Return (X, Y) of the center of cell containing provided text 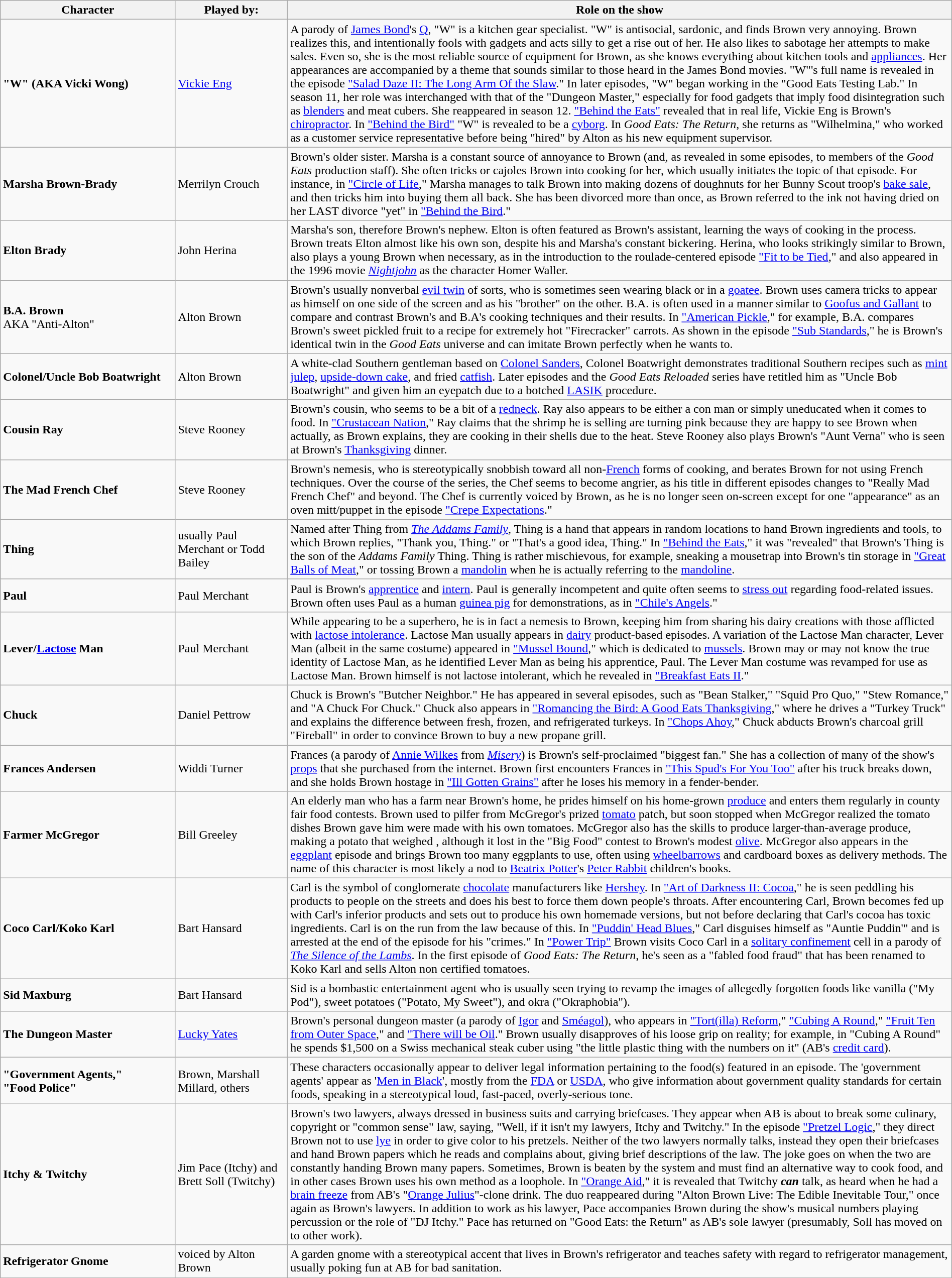
usually Paul Merchant or Todd Bailey (231, 549)
Farmer McGregor (88, 835)
Bill Greeley (231, 835)
Elton Brady (88, 250)
Coco Carl/Koko Karl (88, 928)
The Mad French Chef (88, 489)
Cousin Ray (88, 430)
Played by: (231, 10)
B.A. Brown AKA "Anti-Alton" (88, 317)
Brown, Marshall Millard, others (231, 1081)
Refrigerator Gnome (88, 1261)
Frances Andersen (88, 768)
Role on the show (620, 10)
Marsha Brown-Brady (88, 184)
Vickie Eng (231, 83)
Sid Maxburg (88, 995)
Itchy & Twitchy (88, 1174)
Lucky Yates (231, 1034)
"Government Agents," "Food Police" (88, 1081)
"W" (AKA Vicki Wong) (88, 83)
John Herina (231, 250)
Daniel Pettrow (231, 715)
Paul (88, 596)
Chuck (88, 715)
voiced by Alton Brown (231, 1261)
The Dungeon Master (88, 1034)
Widdi Turner (231, 768)
Lever/Lactose Man (88, 648)
Thing (88, 549)
Jim Pace (Itchy) and Brett Soll (Twitchy) (231, 1174)
Character (88, 10)
Merrilyn Crouch (231, 184)
Colonel/Uncle Bob Boatwright (88, 377)
